Return [X, Y] of the center of cell containing provided text 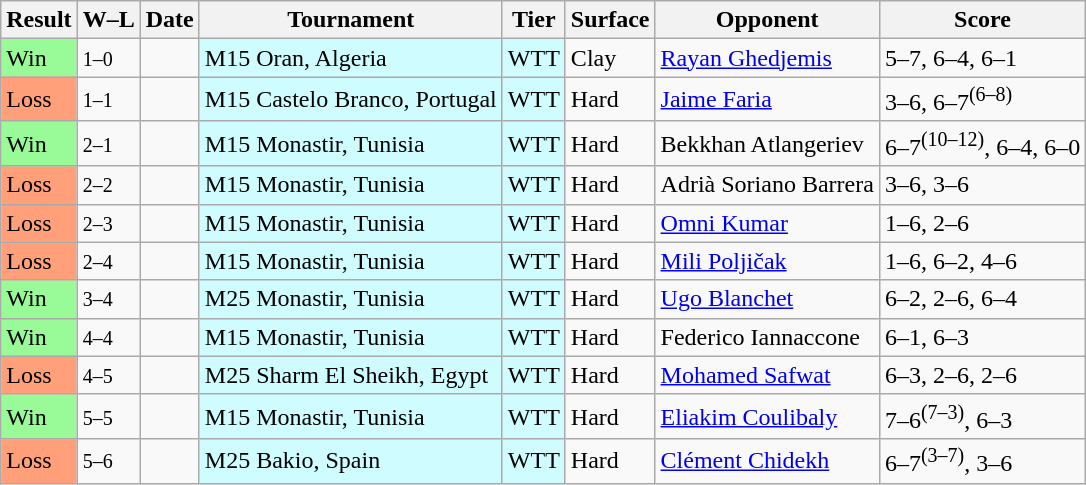
1–0 [108, 58]
6–7(10–12), 6–4, 6–0 [982, 144]
M25 Sharm El Sheikh, Egypt [350, 375]
Bekkhan Atlangeriev [767, 144]
Rayan Ghedjemis [767, 58]
4–5 [108, 375]
Omni Kumar [767, 223]
Federico Iannaccone [767, 337]
Jaime Faria [767, 100]
Mohamed Safwat [767, 375]
Score [982, 20]
3–6, 3–6 [982, 185]
5–5 [108, 416]
6–7(3–7), 3–6 [982, 462]
1–6, 2–6 [982, 223]
Mili Poljičak [767, 261]
W–L [108, 20]
M15 Castelo Branco, Portugal [350, 100]
Adrià Soriano Barrera [767, 185]
7–6(7–3), 6–3 [982, 416]
4–4 [108, 337]
Ugo Blanchet [767, 299]
2–1 [108, 144]
Eliakim Coulibaly [767, 416]
Result [39, 20]
1–6, 6–2, 4–6 [982, 261]
Date [170, 20]
3–6, 6–7(6–8) [982, 100]
2–2 [108, 185]
3–4 [108, 299]
5–6 [108, 462]
Clément Chidekh [767, 462]
M25 Bakio, Spain [350, 462]
6–3, 2–6, 2–6 [982, 375]
Tier [534, 20]
Opponent [767, 20]
Clay [610, 58]
M15 Oran, Algeria [350, 58]
M25 Monastir, Tunisia [350, 299]
5–7, 6–4, 6–1 [982, 58]
Tournament [350, 20]
2–3 [108, 223]
6–1, 6–3 [982, 337]
Surface [610, 20]
1–1 [108, 100]
2–4 [108, 261]
6–2, 2–6, 6–4 [982, 299]
